Return the (x, y) coordinate for the center point of the cell that contains the specified text.  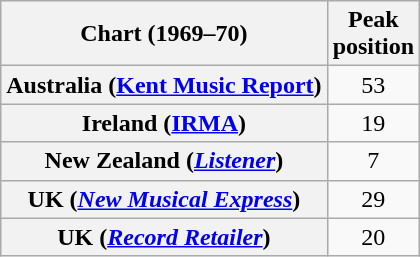
20 (373, 237)
Ireland (IRMA) (164, 123)
19 (373, 123)
UK (New Musical Express) (164, 199)
Chart (1969–70) (164, 34)
29 (373, 199)
New Zealand (Listener) (164, 161)
UK (Record Retailer) (164, 237)
53 (373, 85)
Australia (Kent Music Report) (164, 85)
Peakposition (373, 34)
7 (373, 161)
